From the cell containing the given text, extract its center point as (x, y) coordinate. 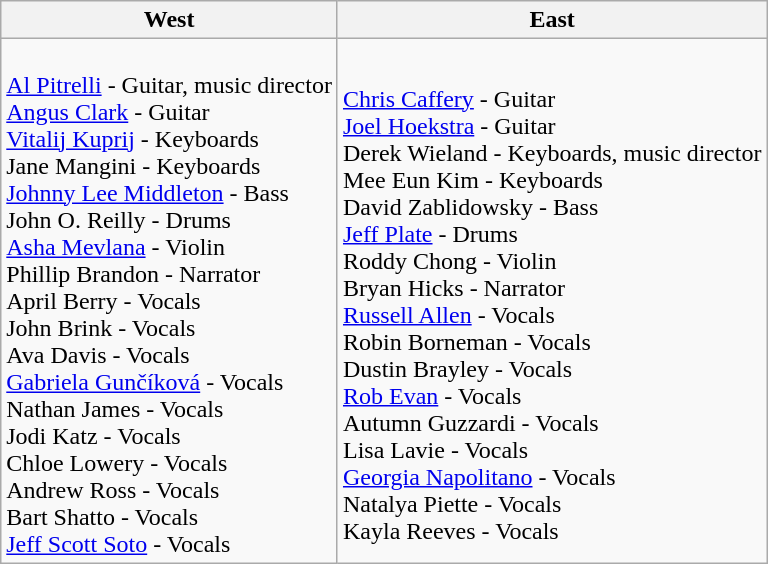
East (552, 20)
West (170, 20)
